Return (X, Y) of the center of cell containing provided text 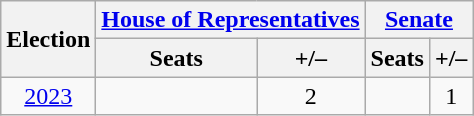
Senate (419, 20)
1 (450, 96)
2023 (48, 96)
House of Representatives (230, 20)
2 (311, 96)
Election (48, 39)
